Identify which cell holds the provided text, then report its [x, y] central coordinate. 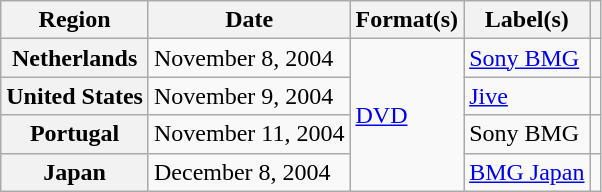
November 9, 2004 [248, 96]
United States [75, 96]
November 8, 2004 [248, 58]
Format(s) [407, 20]
Japan [75, 172]
November 11, 2004 [248, 134]
Portugal [75, 134]
Netherlands [75, 58]
Label(s) [527, 20]
Region [75, 20]
Date [248, 20]
DVD [407, 115]
Jive [527, 96]
December 8, 2004 [248, 172]
BMG Japan [527, 172]
